Output the (X, Y) coordinate of the center of the cell containing the given text.  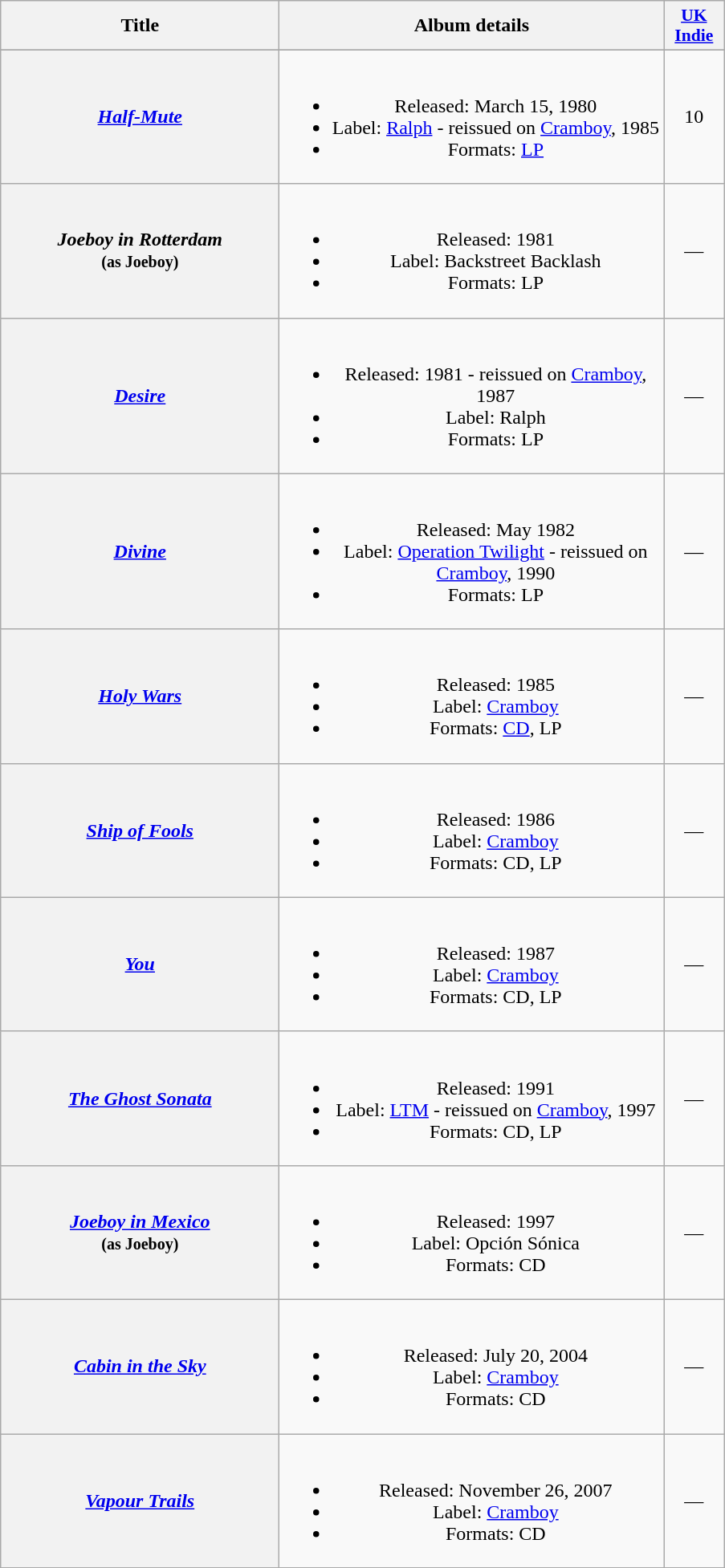
Holy Wars (140, 697)
Desire (140, 396)
Released: May 1982Label: Operation Twilight - reissued on Cramboy, 1990Formats: LP (472, 551)
Released: 1987Label: CramboyFormats: CD, LP (472, 965)
Cabin in the Sky (140, 1366)
Released: 1986Label: CramboyFormats: CD, LP (472, 830)
Released: November 26, 2007Label: CramboyFormats: CD (472, 1501)
Released: July 20, 2004Label: CramboyFormats: CD (472, 1366)
Divine (140, 551)
Released: 1981Label: Backstreet BacklashFormats: LP (472, 250)
The Ghost Sonata (140, 1098)
Released: 1981 - reissued on Cramboy, 1987Label: RalphFormats: LP (472, 396)
Joeboy in Rotterdam(as Joeboy) (140, 250)
UK Indie (694, 26)
Vapour Trails (140, 1501)
Ship of Fools (140, 830)
Released: March 15, 1980Label: Ralph - reissued on Cramboy, 1985Formats: LP (472, 117)
Released: 1991Label: LTM - reissued on Cramboy, 1997Formats: CD, LP (472, 1098)
You (140, 965)
Joeboy in Mexico(as Joeboy) (140, 1233)
Title (140, 26)
Released: 1985Label: CramboyFormats: CD, LP (472, 697)
Album details (472, 26)
10 (694, 117)
Released: 1997Label: Opción SónicaFormats: CD (472, 1233)
Half-Mute (140, 117)
